Identify which cell holds the provided text, then report its [X, Y] central coordinate. 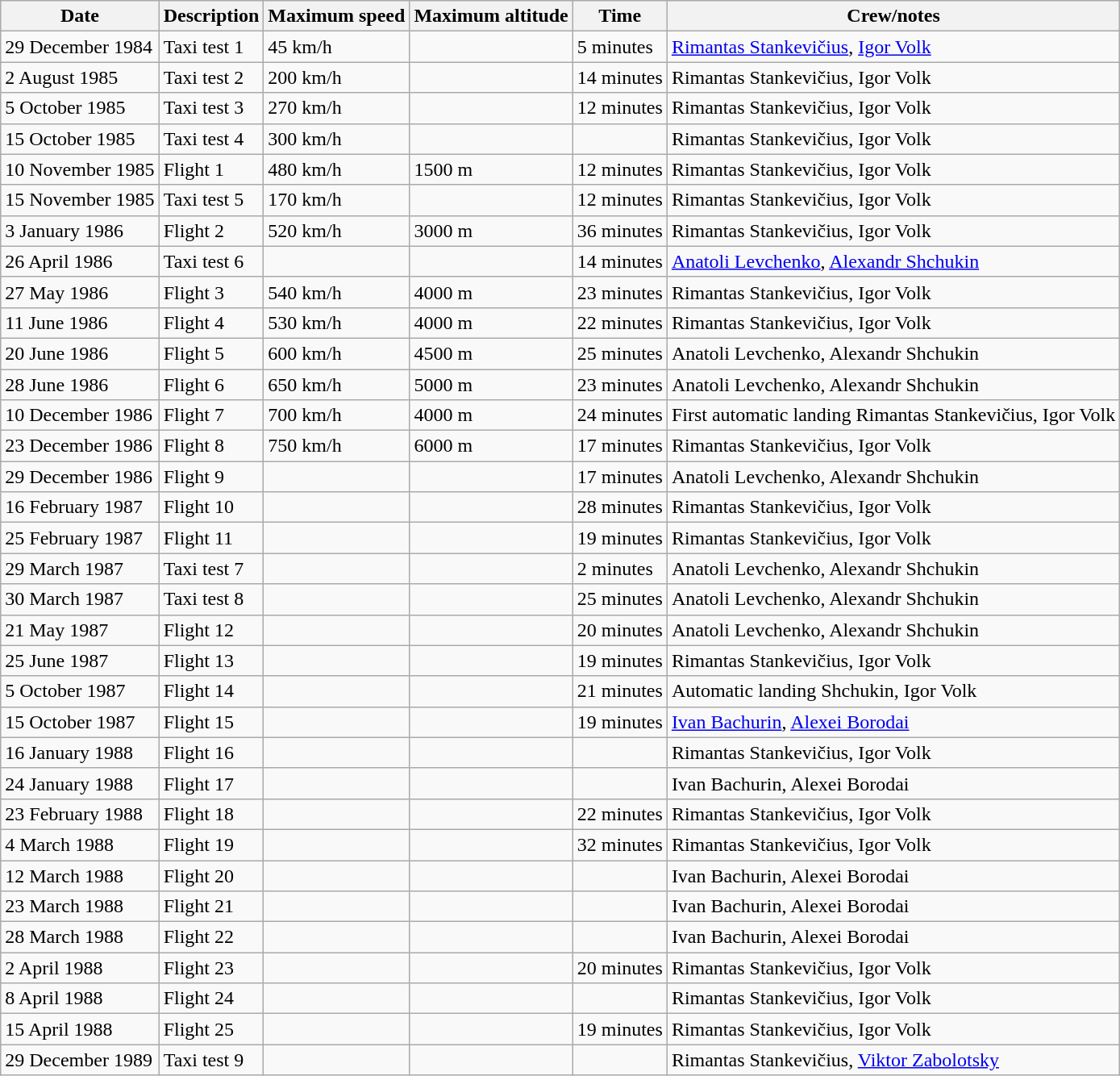
Flight 13 [211, 661]
Flight 17 [211, 783]
Flight 25 [211, 1029]
6000 m [491, 446]
24 minutes [619, 415]
Flight 7 [211, 415]
4 March 1988 [80, 845]
Flight 11 [211, 538]
25 June 1987 [80, 661]
3000 m [491, 231]
21 minutes [619, 691]
Flight 2 [211, 231]
24 January 1988 [80, 783]
29 December 1986 [80, 477]
First automatic landing Rimantas Stankevičius, Igor Volk [893, 415]
5 October 1987 [80, 691]
2 August 1985 [80, 77]
21 May 1987 [80, 630]
Flight 21 [211, 907]
Automatic landing Shchukin, Igor Volk [893, 691]
12 March 1988 [80, 875]
Taxi test 6 [211, 261]
Taxi test 9 [211, 1060]
Maximum altitude [491, 16]
Taxi test 4 [211, 139]
3 January 1986 [80, 231]
26 April 1986 [80, 261]
300 km/h [337, 139]
Crew/notes [893, 16]
200 km/h [337, 77]
36 minutes [619, 231]
Flight 9 [211, 477]
29 March 1987 [80, 569]
Taxi test 3 [211, 108]
Flight 14 [211, 691]
Taxi test 7 [211, 569]
10 December 1986 [80, 415]
16 February 1987 [80, 507]
8 April 1988 [80, 999]
Date [80, 16]
Flight 3 [211, 292]
20 June 1986 [80, 353]
Taxi test 2 [211, 77]
30 March 1987 [80, 599]
Flight 24 [211, 999]
28 June 1986 [80, 385]
11 June 1986 [80, 323]
29 December 1989 [80, 1060]
Flight 12 [211, 630]
Flight 19 [211, 845]
480 km/h [337, 169]
5 minutes [619, 47]
Taxi test 1 [211, 47]
15 November 1985 [80, 200]
23 March 1988 [80, 907]
32 minutes [619, 845]
Taxi test 5 [211, 200]
1500 m [491, 169]
540 km/h [337, 292]
2 minutes [619, 569]
Flight 5 [211, 353]
15 April 1988 [80, 1029]
Maximum speed [337, 16]
10 November 1985 [80, 169]
Rimantas Stankevičius, Viktor Zabolotsky [893, 1060]
Time [619, 16]
4500 m [491, 353]
Flight 4 [211, 323]
Description [211, 16]
45 km/h [337, 47]
Flight 18 [211, 814]
28 minutes [619, 507]
650 km/h [337, 385]
Flight 1 [211, 169]
Flight 15 [211, 722]
520 km/h [337, 231]
170 km/h [337, 200]
Flight 6 [211, 385]
29 December 1984 [80, 47]
Flight 23 [211, 968]
Flight 8 [211, 446]
27 May 1986 [80, 292]
Flight 16 [211, 753]
750 km/h [337, 446]
270 km/h [337, 108]
15 October 1987 [80, 722]
16 January 1988 [80, 753]
2 April 1988 [80, 968]
Flight 22 [211, 937]
530 km/h [337, 323]
23 December 1986 [80, 446]
Taxi test 8 [211, 599]
700 km/h [337, 415]
5000 m [491, 385]
23 February 1988 [80, 814]
600 km/h [337, 353]
Flight 10 [211, 507]
15 October 1985 [80, 139]
28 March 1988 [80, 937]
5 October 1985 [80, 108]
25 February 1987 [80, 538]
Flight 20 [211, 875]
